Capture the cell that displays the provided text and extract its (X, Y) central coordinate. 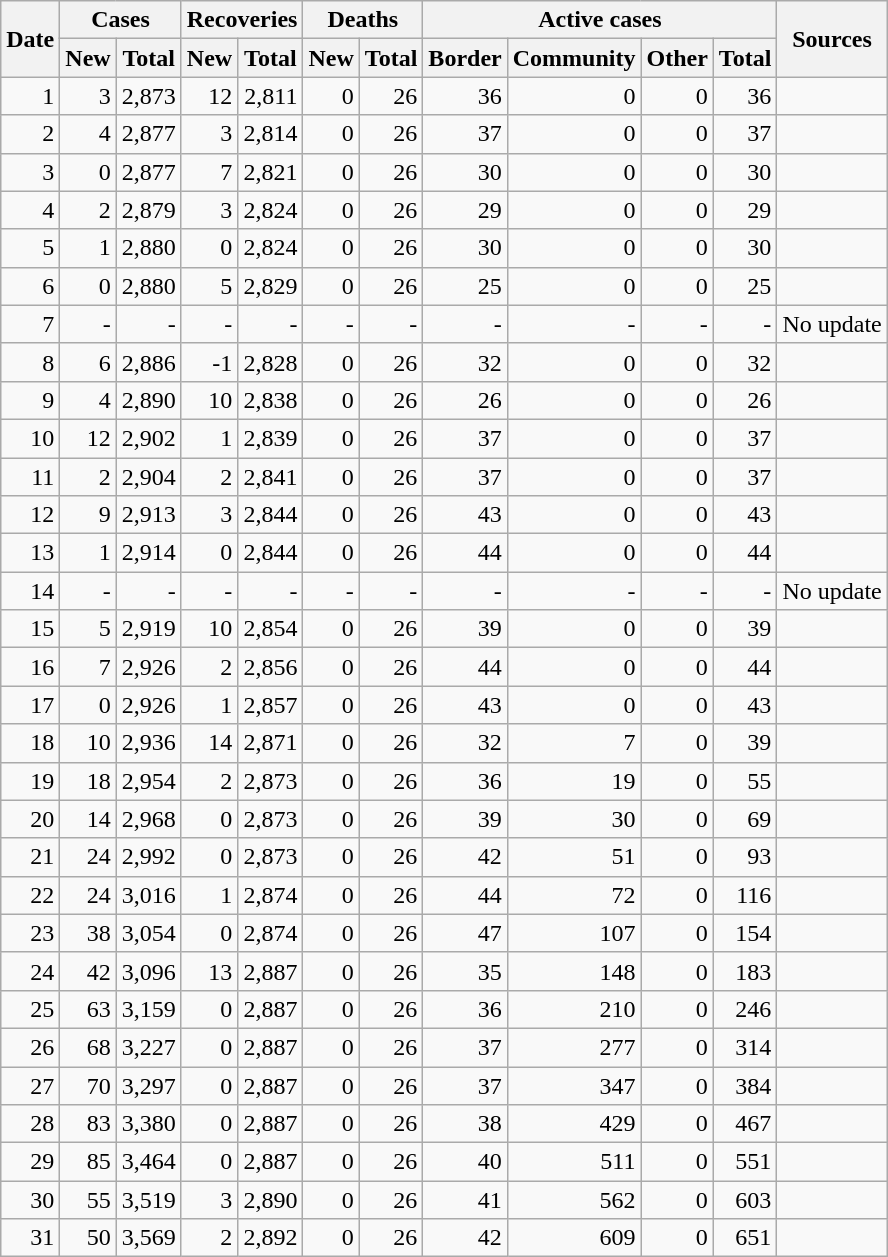
154 (745, 933)
609 (574, 1238)
21 (30, 857)
51 (574, 857)
3,159 (148, 1009)
93 (745, 857)
3,054 (148, 933)
11 (30, 477)
183 (745, 971)
2,892 (270, 1238)
3,227 (148, 1047)
Border (465, 58)
Recoveries (242, 20)
40 (465, 1162)
70 (88, 1085)
3,096 (148, 971)
47 (465, 933)
3,569 (148, 1238)
429 (574, 1124)
2,936 (148, 743)
20 (30, 819)
2,902 (148, 438)
2,919 (148, 629)
68 (88, 1047)
Other (677, 58)
2,814 (270, 134)
2,886 (148, 362)
2,829 (270, 286)
3,519 (148, 1200)
2,811 (270, 96)
16 (30, 667)
2,904 (148, 477)
651 (745, 1238)
562 (574, 1200)
107 (574, 933)
35 (465, 971)
63 (88, 1009)
116 (745, 895)
2,857 (270, 705)
2,856 (270, 667)
2,838 (270, 400)
347 (574, 1085)
Deaths (363, 20)
2,879 (148, 210)
2,968 (148, 819)
2,954 (148, 781)
22 (30, 895)
2,841 (270, 477)
69 (745, 819)
603 (745, 1200)
15 (30, 629)
384 (745, 1085)
210 (574, 1009)
Date (30, 39)
467 (745, 1124)
277 (574, 1047)
Community (574, 58)
2,913 (148, 515)
246 (745, 1009)
17 (30, 705)
2,854 (270, 629)
Cases (120, 20)
23 (30, 933)
Sources (832, 39)
83 (88, 1124)
511 (574, 1162)
41 (465, 1200)
551 (745, 1162)
Active cases (600, 20)
2,828 (270, 362)
28 (30, 1124)
148 (574, 971)
2,839 (270, 438)
2,821 (270, 172)
8 (30, 362)
72 (574, 895)
27 (30, 1085)
2,871 (270, 743)
-1 (209, 362)
314 (745, 1047)
3,464 (148, 1162)
3,016 (148, 895)
2,992 (148, 857)
50 (88, 1238)
2,914 (148, 553)
85 (88, 1162)
3,380 (148, 1124)
3,297 (148, 1085)
31 (30, 1238)
